Detect which cell encompasses the target text, then output its [X, Y] center coordinate. 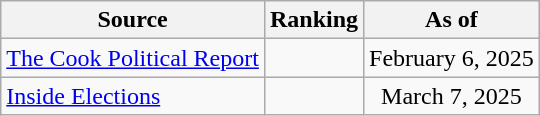
Source [133, 20]
Inside Elections [133, 96]
The Cook Political Report [133, 58]
February 6, 2025 [452, 58]
As of [452, 20]
March 7, 2025 [452, 96]
Ranking [314, 20]
